Extract the [X, Y] coordinate from the center of the cell holding the provided text.  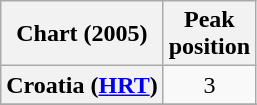
Croatia (HRT) [82, 85]
Peakposition [209, 34]
Chart (2005) [82, 34]
3 [209, 85]
